Search for the cell housing the specified text and yield its [x, y] center coordinate. 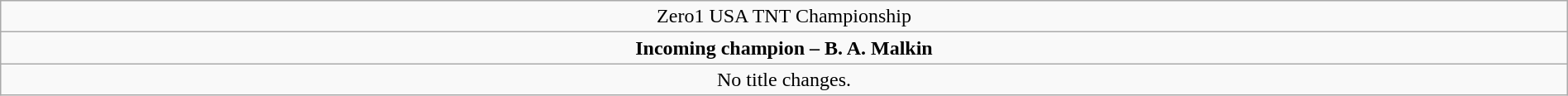
Incoming champion – B. A. Malkin [784, 48]
No title changes. [784, 79]
Zero1 USA TNT Championship [784, 17]
